Capture the cell that displays the provided text and extract its [X, Y] central coordinate. 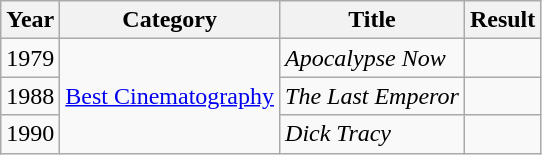
1988 [30, 96]
1979 [30, 58]
Apocalypse Now [372, 58]
1990 [30, 134]
The Last Emperor [372, 96]
Category [170, 20]
Year [30, 20]
Title [372, 20]
Best Cinematography [170, 96]
Result [502, 20]
Dick Tracy [372, 134]
